Search for the cell housing the specified text and yield its (X, Y) center coordinate. 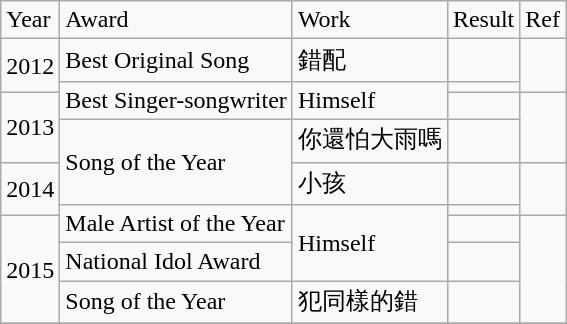
2012 (30, 66)
Result (483, 20)
Best Singer-songwriter (176, 100)
National Idol Award (176, 262)
Award (176, 20)
犯同樣的錯 (370, 302)
2014 (30, 189)
Male Artist of the Year (176, 224)
2013 (30, 127)
小孩 (370, 184)
Year (30, 20)
錯配 (370, 60)
你還怕大雨嗎 (370, 140)
2015 (30, 270)
Best Original Song (176, 60)
Work (370, 20)
Ref (543, 20)
